Determine the [x, y] coordinate at the center of the cell enclosing the given text.  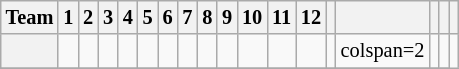
9 [227, 17]
11 [282, 17]
1 [68, 17]
Team [30, 17]
10 [252, 17]
3 [108, 17]
12 [311, 17]
7 [187, 17]
colspan=2 [383, 51]
5 [148, 17]
6 [168, 17]
2 [88, 17]
4 [128, 17]
8 [207, 17]
